From the cell containing the given text, extract its center point as [X, Y] coordinate. 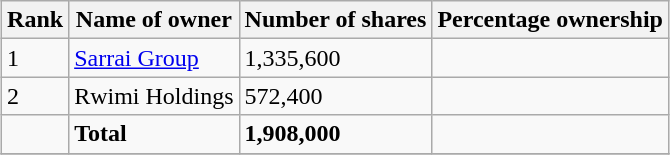
2 [36, 96]
Rank [36, 20]
1,335,600 [336, 58]
1 [36, 58]
Rwimi Holdings [154, 96]
1,908,000 [336, 134]
Percentage ownership [550, 20]
Total [154, 134]
Name of owner [154, 20]
Sarrai Group [154, 58]
Number of shares [336, 20]
572,400 [336, 96]
